Output the (X, Y) coordinate of the center of the cell containing the given text.  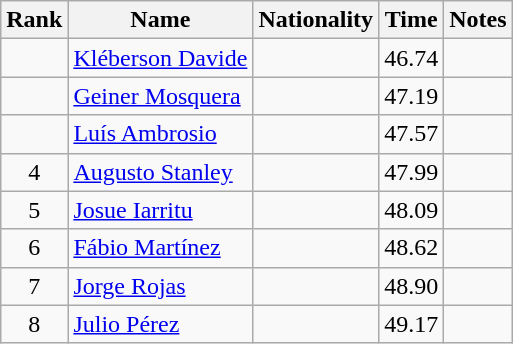
7 (34, 286)
Kléberson Davide (160, 58)
Name (160, 20)
47.19 (412, 96)
Jorge Rojas (160, 286)
48.90 (412, 286)
48.09 (412, 210)
Nationality (316, 20)
Geiner Mosquera (160, 96)
8 (34, 324)
Julio Pérez (160, 324)
Josue Iarritu (160, 210)
47.57 (412, 134)
49.17 (412, 324)
Rank (34, 20)
Notes (478, 20)
Luís Ambrosio (160, 134)
47.99 (412, 172)
4 (34, 172)
6 (34, 248)
5 (34, 210)
Augusto Stanley (160, 172)
46.74 (412, 58)
48.62 (412, 248)
Fábio Martínez (160, 248)
Time (412, 20)
